Determine the [X, Y] coordinate at the center of the cell enclosing the given text.  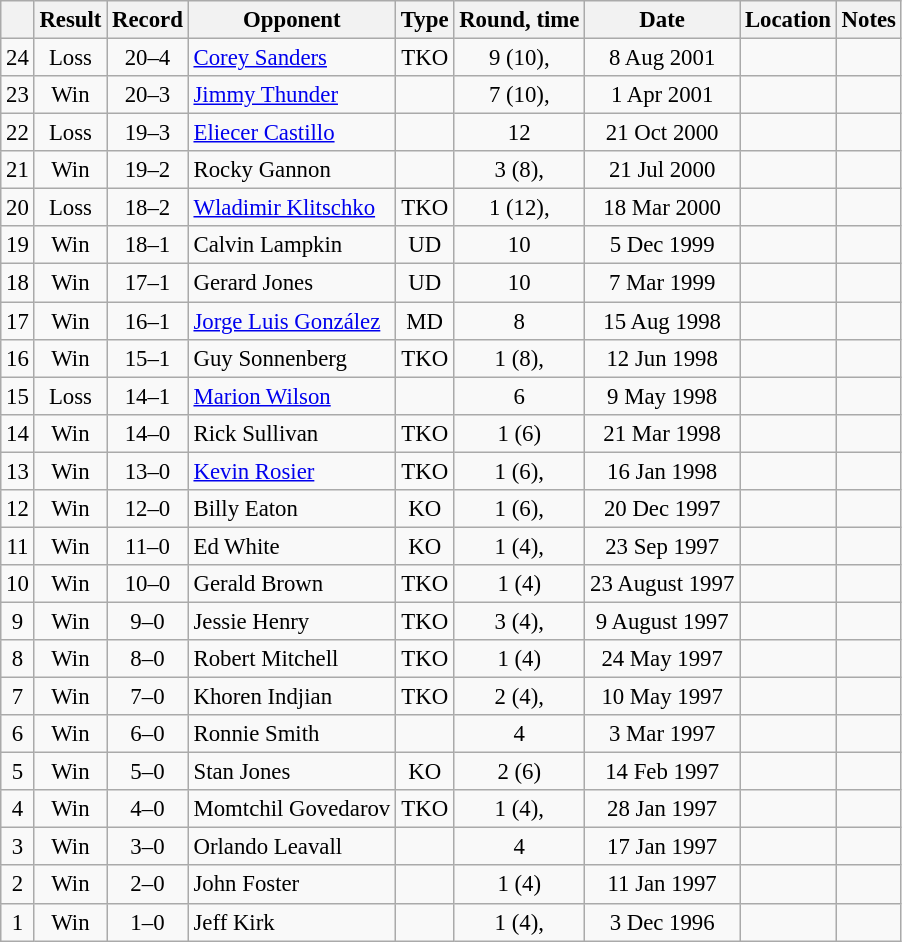
21 Jul 2000 [662, 170]
Kevin Rosier [292, 471]
8 Aug 2001 [662, 58]
13–0 [148, 471]
19–3 [148, 133]
17 Jan 1997 [662, 847]
Jessie Henry [292, 621]
19 [18, 245]
9 May 1998 [662, 396]
24 [18, 58]
Opponent [292, 20]
Wladimir Klitschko [292, 208]
Jimmy Thunder [292, 95]
5 Dec 1999 [662, 245]
1 Apr 2001 [662, 95]
Khoren Indjian [292, 697]
2 [18, 885]
Record [148, 20]
15 [18, 396]
12–0 [148, 509]
7 Mar 1999 [662, 283]
Result [70, 20]
Rocky Gannon [292, 170]
Rick Sullivan [292, 433]
14–1 [148, 396]
9–0 [148, 621]
18 Mar 2000 [662, 208]
John Foster [292, 885]
11 Jan 1997 [662, 885]
3 Mar 1997 [662, 734]
18–2 [148, 208]
1 (12), [520, 208]
Marion Wilson [292, 396]
14–0 [148, 433]
1–0 [148, 922]
3–0 [148, 847]
21 Oct 2000 [662, 133]
3 [18, 847]
23 [18, 95]
18 [18, 283]
21 Mar 1998 [662, 433]
14 [18, 433]
17–1 [148, 283]
16 [18, 358]
Notes [868, 20]
1 [18, 922]
16 Jan 1998 [662, 471]
1 (6) [520, 433]
23 Sep 1997 [662, 546]
Jeff Kirk [292, 922]
4–0 [148, 809]
18–1 [148, 245]
Billy Eaton [292, 509]
20–4 [148, 58]
9 August 1997 [662, 621]
20 Dec 1997 [662, 509]
21 [18, 170]
13 [18, 471]
Robert Mitchell [292, 659]
11–0 [148, 546]
3 (4), [520, 621]
16–1 [148, 321]
Type [425, 20]
2 (6) [520, 772]
11 [18, 546]
Round, time [520, 20]
Location [788, 20]
Ronnie Smith [292, 734]
Orlando Leavall [292, 847]
15 Aug 1998 [662, 321]
5 [18, 772]
Jorge Luis González [292, 321]
19–2 [148, 170]
12 Jun 1998 [662, 358]
20 [18, 208]
6–0 [148, 734]
3 (8), [520, 170]
17 [18, 321]
Calvin Lampkin [292, 245]
1 (8), [520, 358]
10 May 1997 [662, 697]
2–0 [148, 885]
22 [18, 133]
7 (10), [520, 95]
3 Dec 1996 [662, 922]
Date [662, 20]
2 (4), [520, 697]
Gerard Jones [292, 283]
Corey Sanders [292, 58]
Gerald Brown [292, 584]
Momtchil Govedarov [292, 809]
20–3 [148, 95]
10–0 [148, 584]
24 May 1997 [662, 659]
9 (10), [520, 58]
7 [18, 697]
14 Feb 1997 [662, 772]
Ed White [292, 546]
9 [18, 621]
7–0 [148, 697]
8–0 [148, 659]
28 Jan 1997 [662, 809]
MD [425, 321]
Guy Sonnenberg [292, 358]
Stan Jones [292, 772]
15–1 [148, 358]
Eliecer Castillo [292, 133]
23 August 1997 [662, 584]
5–0 [148, 772]
